Capture the cell that displays the provided text and extract its (x, y) central coordinate. 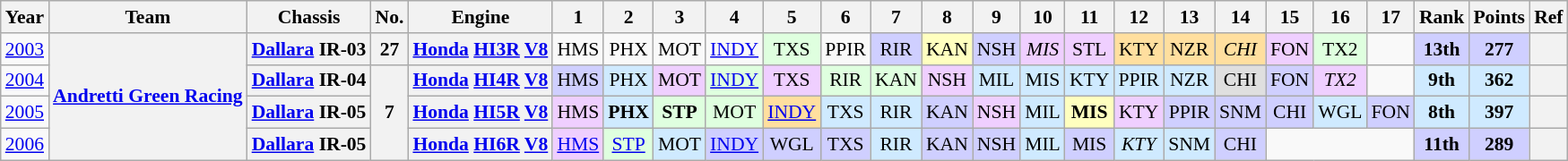
17 (1391, 17)
11th (1442, 145)
Points (1499, 17)
5 (792, 17)
6 (845, 17)
Year (25, 17)
2004 (25, 80)
Andretti Green Racing (148, 97)
362 (1499, 80)
16 (1339, 17)
2 (628, 17)
10 (1043, 17)
289 (1499, 145)
STL (1089, 49)
397 (1499, 113)
277 (1499, 49)
2003 (25, 49)
Dallara IR-04 (309, 80)
2006 (25, 145)
12 (1139, 17)
Ref (1548, 17)
Dallara IR-03 (309, 49)
8th (1442, 113)
13 (1189, 17)
1 (577, 17)
3 (680, 17)
27 (389, 49)
Honda HI3R V8 (481, 49)
9th (1442, 80)
13th (1442, 49)
Engine (481, 17)
Honda HI6R V8 (481, 145)
No. (389, 17)
Rank (1442, 17)
9 (997, 17)
Chassis (309, 17)
14 (1241, 17)
2005 (25, 113)
11 (1089, 17)
4 (734, 17)
8 (947, 17)
Honda HI5R V8 (481, 113)
Honda HI4R V8 (481, 80)
15 (1289, 17)
Team (148, 17)
